Return (X, Y) of the center of cell containing provided text 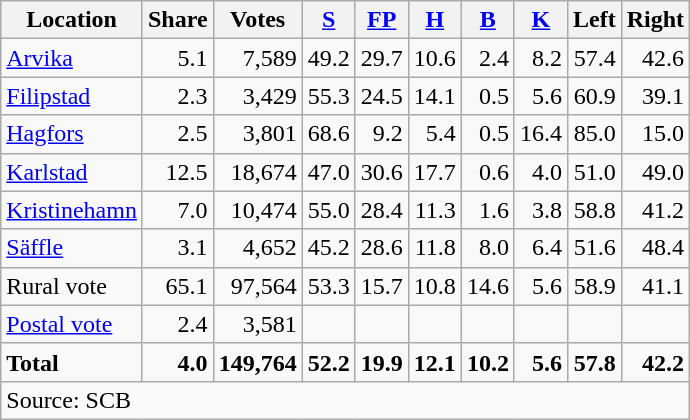
11.3 (434, 210)
58.8 (594, 210)
10.6 (434, 58)
15.7 (382, 286)
52.2 (328, 362)
149,764 (258, 362)
24.5 (382, 96)
5.1 (178, 58)
55.0 (328, 210)
Source: SCB (346, 400)
H (434, 20)
K (540, 20)
17.7 (434, 172)
12.5 (178, 172)
Votes (258, 20)
Right (655, 20)
68.6 (328, 134)
B (488, 20)
1.6 (488, 210)
3,429 (258, 96)
85.0 (594, 134)
49.2 (328, 58)
3.8 (540, 210)
Karlstad (72, 172)
49.0 (655, 172)
30.6 (382, 172)
47.0 (328, 172)
19.9 (382, 362)
Hagfors (72, 134)
58.9 (594, 286)
8.0 (488, 248)
16.4 (540, 134)
18,674 (258, 172)
Kristinehamn (72, 210)
4,652 (258, 248)
12.1 (434, 362)
53.3 (328, 286)
9.2 (382, 134)
3,581 (258, 324)
2.5 (178, 134)
39.1 (655, 96)
14.1 (434, 96)
10.8 (434, 286)
Left (594, 20)
Säffle (72, 248)
S (328, 20)
Postal vote (72, 324)
8.2 (540, 58)
51.0 (594, 172)
29.7 (382, 58)
Filipstad (72, 96)
28.4 (382, 210)
7,589 (258, 58)
3,801 (258, 134)
11.8 (434, 248)
65.1 (178, 286)
57.4 (594, 58)
51.6 (594, 248)
Location (72, 20)
10,474 (258, 210)
41.1 (655, 286)
Rural vote (72, 286)
57.8 (594, 362)
Arvika (72, 58)
14.6 (488, 286)
6.4 (540, 248)
3.1 (178, 248)
2.3 (178, 96)
Share (178, 20)
55.3 (328, 96)
10.2 (488, 362)
15.0 (655, 134)
7.0 (178, 210)
48.4 (655, 248)
42.2 (655, 362)
Total (72, 362)
41.2 (655, 210)
28.6 (382, 248)
0.6 (488, 172)
97,564 (258, 286)
42.6 (655, 58)
60.9 (594, 96)
5.4 (434, 134)
45.2 (328, 248)
FP (382, 20)
